For the text-containing cell, return its midpoint in (X, Y) coordinate format. 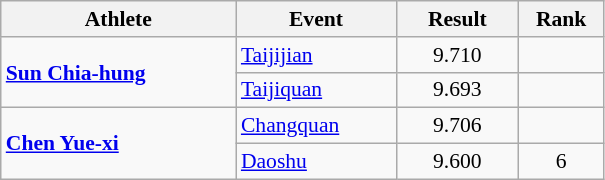
9.693 (458, 90)
9.600 (458, 162)
Chen Yue-xi (118, 144)
Result (458, 19)
Rank (562, 19)
Changquan (316, 126)
Sun Chia-hung (118, 72)
9.706 (458, 126)
Taijijian (316, 55)
9.710 (458, 55)
Athlete (118, 19)
6 (562, 162)
Event (316, 19)
Taijiquan (316, 90)
Daoshu (316, 162)
